Search for the cell housing the specified text and yield its [X, Y] center coordinate. 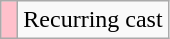
Recurring cast [93, 20]
